Return [X, Y] of the center of cell containing provided text 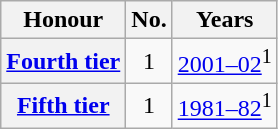
1981–821 [224, 106]
No. [149, 20]
Honour [64, 20]
2001–021 [224, 62]
Years [224, 20]
Fourth tier [64, 62]
Fifth tier [64, 106]
